Capture the cell that displays the provided text and extract its (X, Y) central coordinate. 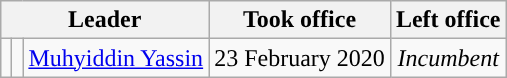
Took office (300, 20)
Muhyiddin Yassin (116, 58)
23 February 2020 (300, 58)
Left office (448, 20)
Leader (105, 20)
Incumbent (448, 58)
